Find where the given text appears and provide that cell's center as (x, y) coordinate. 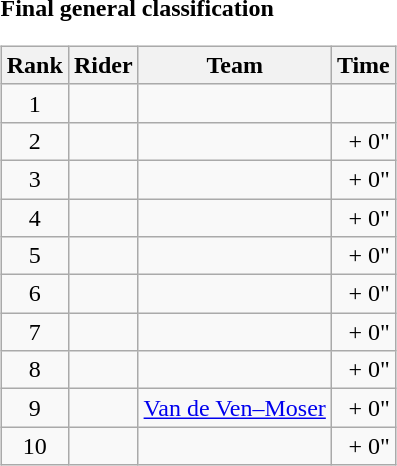
Team (234, 65)
7 (34, 332)
3 (34, 179)
10 (34, 446)
1 (34, 103)
Rank (34, 65)
5 (34, 256)
2 (34, 141)
6 (34, 294)
Van de Ven–Moser (234, 408)
Time (363, 65)
9 (34, 408)
4 (34, 217)
Rider (103, 65)
8 (34, 370)
